Pinpoint the cell where the given text exists, returning its (x, y) midpoint coordinate. 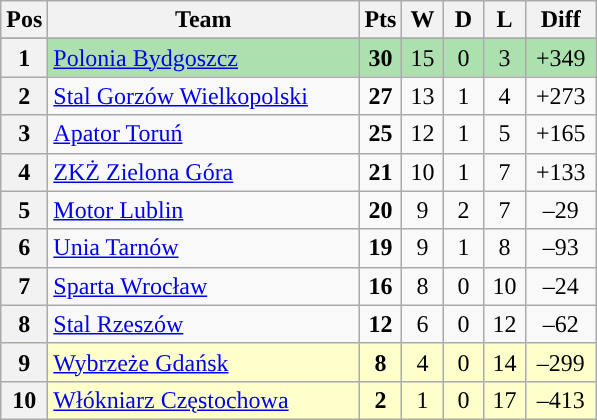
13 (422, 96)
Wybrzeże Gdańsk (204, 362)
Diff (560, 20)
30 (380, 58)
W (422, 20)
17 (504, 400)
25 (380, 134)
–62 (560, 324)
ZKŻ Zielona Góra (204, 172)
Stal Rzeszów (204, 324)
21 (380, 172)
Apator Toruń (204, 134)
Team (204, 20)
19 (380, 248)
27 (380, 96)
–24 (560, 286)
16 (380, 286)
20 (380, 210)
–413 (560, 400)
–93 (560, 248)
–29 (560, 210)
+273 (560, 96)
Polonia Bydgoszcz (204, 58)
Motor Lublin (204, 210)
–299 (560, 362)
14 (504, 362)
Unia Tarnów (204, 248)
Pts (380, 20)
Pos (24, 20)
Sparta Wrocław (204, 286)
D (464, 20)
Włókniarz Częstochowa (204, 400)
+165 (560, 134)
+349 (560, 58)
L (504, 20)
15 (422, 58)
+133 (560, 172)
Stal Gorzów Wielkopolski (204, 96)
